Provide the [X, Y] coordinate of the cell's center where the given text is located.  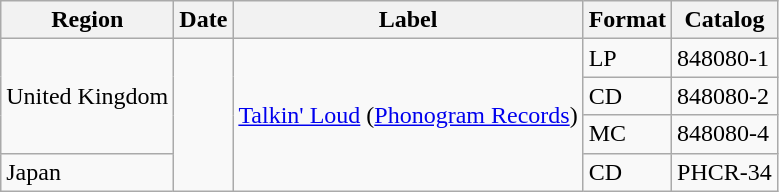
LP [627, 58]
848080-4 [725, 134]
Catalog [725, 20]
848080-1 [725, 58]
Region [88, 20]
Japan [88, 172]
848080-2 [725, 96]
Label [408, 20]
PHCR-34 [725, 172]
Format [627, 20]
MC [627, 134]
United Kingdom [88, 96]
Date [204, 20]
Talkin' Loud (Phonogram Records) [408, 115]
